Output the (X, Y) coordinate of the center of the cell containing the given text.  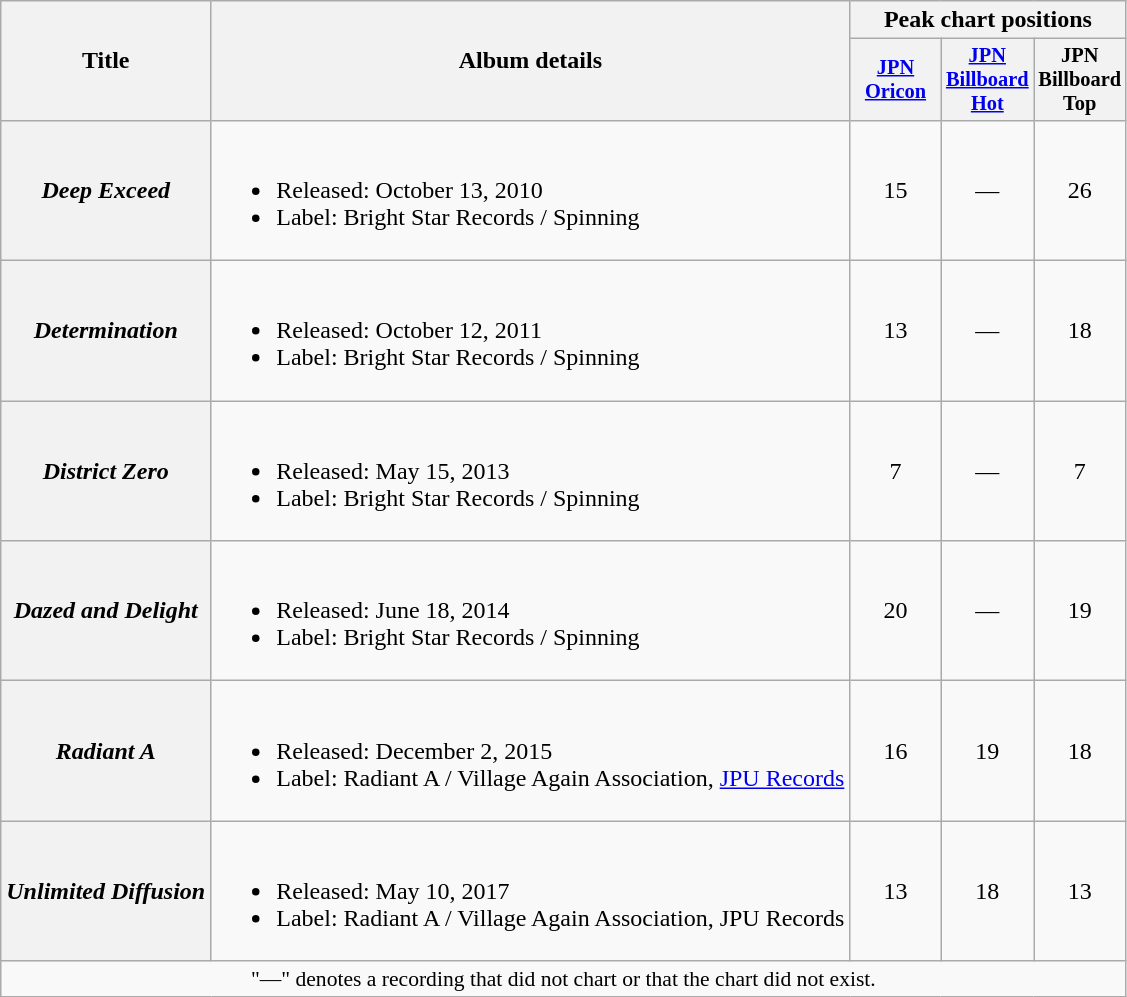
Released: October 12, 2011Label: Bright Star Records / Spinning (530, 331)
Released: May 15, 2013Label: Bright Star Records / Spinning (530, 471)
JPNOricon (896, 80)
Released: December 2, 2015Label: Radiant A / Village Again Association, JPU Records (530, 751)
Deep Exceed (106, 190)
"—" denotes a recording that did not chart or that the chart did not exist. (564, 979)
Released: October 13, 2010Label: Bright Star Records / Spinning (530, 190)
Title (106, 61)
Released: May 10, 2017Label: Radiant A / Village Again Association, JPU Records (530, 891)
16 (896, 751)
Peak chart positions (988, 20)
Radiant A (106, 751)
JPNBillboardTop (1080, 80)
26 (1080, 190)
Determination (106, 331)
Dazed and Delight (106, 611)
JPNBillboardHot (987, 80)
15 (896, 190)
Album details (530, 61)
District Zero (106, 471)
Unlimited Diffusion (106, 891)
20 (896, 611)
Released: June 18, 2014Label: Bright Star Records / Spinning (530, 611)
